Extract the [X, Y] coordinate from the center of the cell holding the provided text.  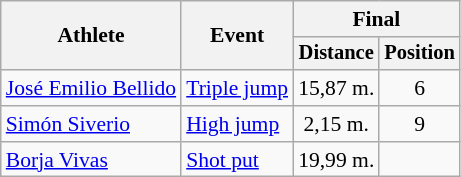
Event [237, 36]
2,15 m. [336, 124]
Distance [336, 54]
Athlete [91, 36]
Final [376, 19]
Position [419, 54]
Simón Siverio [91, 124]
High jump [237, 124]
José Emilio Bellido [91, 88]
9 [419, 124]
Triple jump [237, 88]
6 [419, 88]
15,87 m. [336, 88]
